Locate the cell with the specified text and output its [x, y] center coordinate. 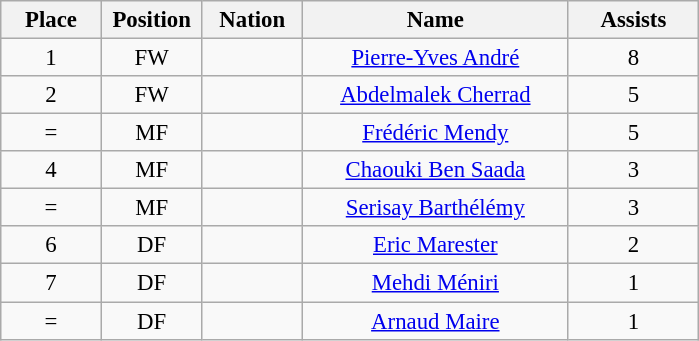
Frédéric Mendy [436, 133]
Abdelmalek Cherrad [436, 95]
7 [52, 283]
Pierre-Yves André [436, 58]
Assists [634, 20]
Position [152, 20]
Nation [252, 20]
Eric Marester [436, 245]
Arnaud Maire [436, 321]
Chaouki Ben Saada [436, 170]
4 [52, 170]
8 [634, 58]
6 [52, 245]
Mehdi Méniri [436, 283]
Name [436, 20]
Serisay Barthélémy [436, 208]
Place [52, 20]
